Extract the (x, y) coordinate from the center of the cell holding the provided text.  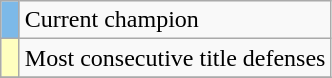
Most consecutive title defenses (175, 58)
Current champion (175, 20)
